Extract the (X, Y) coordinate from the center of the cell holding the provided text.  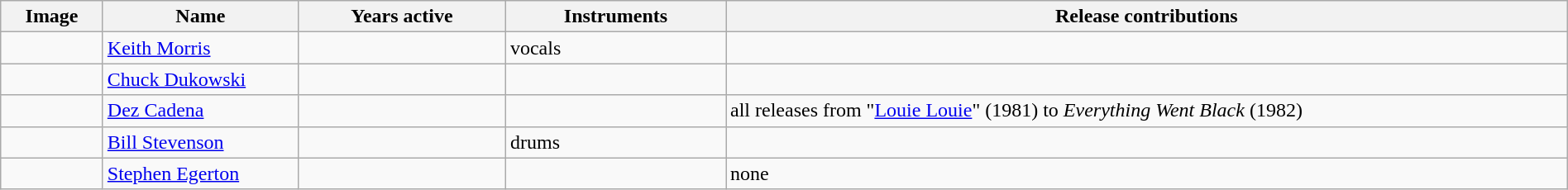
all releases from "Louie Louie" (1981) to Everything Went Black (1982) (1147, 111)
Release contributions (1147, 17)
Bill Stevenson (200, 142)
Chuck Dukowski (200, 79)
Dez Cadena (200, 111)
Keith Morris (200, 48)
Image (52, 17)
none (1147, 173)
Instruments (615, 17)
Name (200, 17)
Stephen Egerton (200, 173)
Years active (402, 17)
drums (615, 142)
vocals (615, 48)
